Capture the cell that displays the provided text and extract its [x, y] central coordinate. 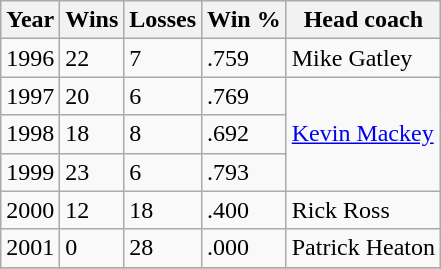
2001 [30, 248]
22 [92, 58]
2000 [30, 210]
1998 [30, 134]
.692 [244, 134]
.793 [244, 172]
Mike Gatley [363, 58]
0 [92, 248]
20 [92, 96]
1997 [30, 96]
7 [163, 58]
.769 [244, 96]
1996 [30, 58]
Win % [244, 20]
Patrick Heaton [363, 248]
.759 [244, 58]
Rick Ross [363, 210]
Head coach [363, 20]
.400 [244, 210]
Losses [163, 20]
Wins [92, 20]
Kevin Mackey [363, 134]
1999 [30, 172]
28 [163, 248]
8 [163, 134]
Year [30, 20]
23 [92, 172]
.000 [244, 248]
12 [92, 210]
